Locate the cell with the specified text and output its [x, y] center coordinate. 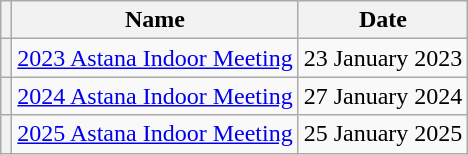
23 January 2023 [383, 58]
2025 Astana Indoor Meeting [155, 134]
25 January 2025 [383, 134]
27 January 2024 [383, 96]
2024 Astana Indoor Meeting [155, 96]
2023 Astana Indoor Meeting [155, 58]
Name [155, 20]
Date [383, 20]
